Find where the given text appears and provide that cell's center as [X, Y] coordinate. 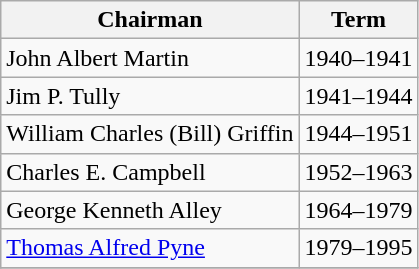
George Kenneth Alley [150, 210]
Charles E. Campbell [150, 172]
Chairman [150, 20]
1941–1944 [358, 96]
1964–1979 [358, 210]
1952–1963 [358, 172]
1979–1995 [358, 248]
1944–1951 [358, 134]
William Charles (Bill) Griffin [150, 134]
1940–1941 [358, 58]
Term [358, 20]
Jim P. Tully [150, 96]
Thomas Alfred Pyne [150, 248]
John Albert Martin [150, 58]
